Output the [X, Y] coordinate of the center of the cell containing the given text.  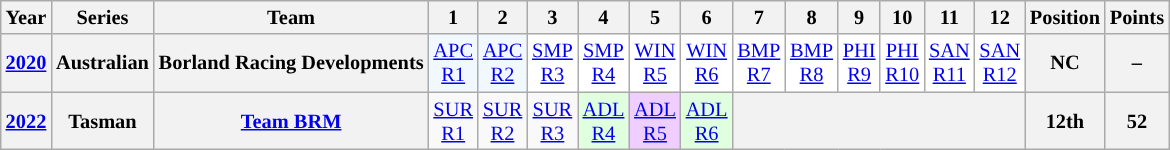
Tasman [102, 121]
10 [902, 17]
3 [552, 17]
SMPR3 [552, 63]
52 [1137, 121]
2 [502, 17]
WINR5 [655, 63]
7 [758, 17]
ADLR4 [604, 121]
11 [949, 17]
BMPR8 [812, 63]
SURR3 [552, 121]
2022 [26, 121]
8 [812, 17]
SURR2 [502, 121]
SANR11 [949, 63]
Team [292, 17]
ADLR6 [707, 121]
APCR1 [452, 63]
Australian [102, 63]
SURR1 [452, 121]
WINR6 [707, 63]
SMPR4 [604, 63]
Team BRM [292, 121]
2020 [26, 63]
Borland Racing Developments [292, 63]
5 [655, 17]
12 [1000, 17]
PHIR9 [860, 63]
SANR12 [1000, 63]
BMPR7 [758, 63]
6 [707, 17]
Year [26, 17]
– [1137, 63]
Position [1065, 17]
9 [860, 17]
4 [604, 17]
NC [1065, 63]
1 [452, 17]
APCR2 [502, 63]
PHIR10 [902, 63]
12th [1065, 121]
Points [1137, 17]
ADLR5 [655, 121]
Series [102, 17]
